Return [X, Y] of the center of cell containing provided text 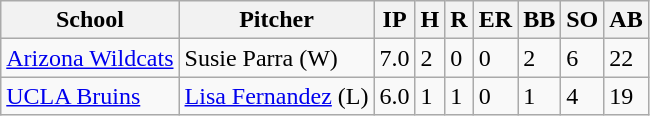
7.0 [394, 58]
Arizona Wildcats [90, 58]
22 [626, 58]
R [459, 20]
UCLA Bruins [90, 96]
6.0 [394, 96]
ER [495, 20]
Susie Parra (W) [276, 58]
BB [540, 20]
Pitcher [276, 20]
School [90, 20]
6 [582, 58]
IP [394, 20]
Lisa Fernandez (L) [276, 96]
AB [626, 20]
4 [582, 96]
SO [582, 20]
19 [626, 96]
H [430, 20]
